Find where the given text appears and provide that cell's center as (X, Y) coordinate. 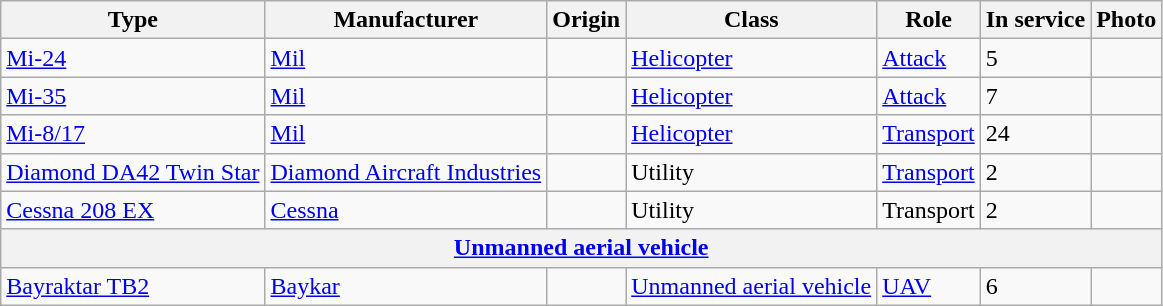
Type (133, 20)
Class (752, 20)
7 (1035, 96)
Baykar (406, 286)
Bayraktar TB2 (133, 286)
In service (1035, 20)
Cessna 208 EX (133, 210)
Photo (1126, 20)
24 (1035, 134)
UAV (929, 286)
Origin (586, 20)
6 (1035, 286)
Diamond Aircraft Industries (406, 172)
Mi-8/17 (133, 134)
5 (1035, 58)
Manufacturer (406, 20)
Role (929, 20)
Mi-24 (133, 58)
Cessna (406, 210)
Mi-35 (133, 96)
Diamond DA42 Twin Star (133, 172)
